For the text-containing cell, return its midpoint in [X, Y] coordinate format. 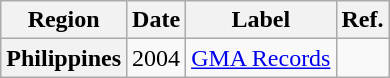
Label [261, 20]
Date [156, 20]
Region [64, 20]
Ref. [362, 20]
2004 [156, 58]
GMA Records [261, 58]
Philippines [64, 58]
